From the cell containing the given text, extract its center point as [X, Y] coordinate. 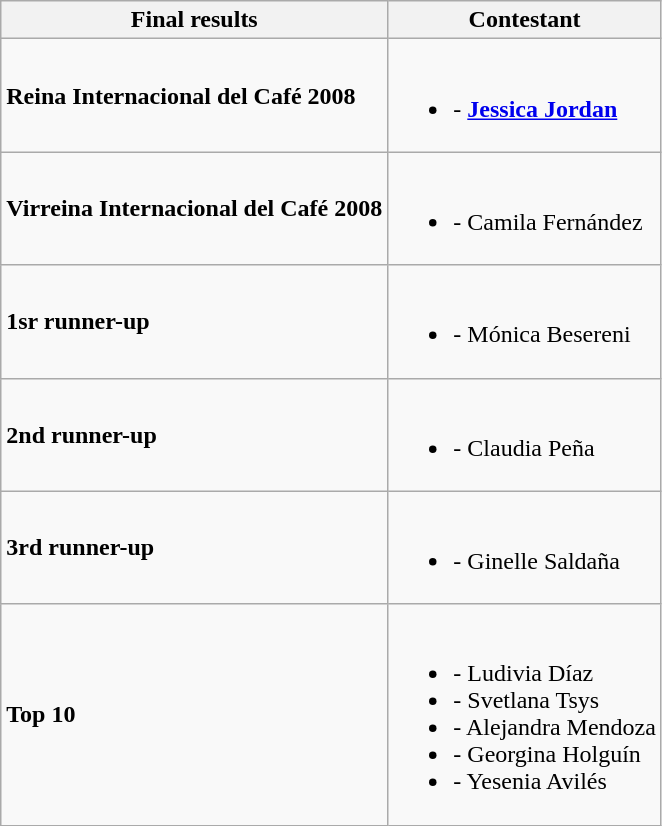
3rd runner-up [194, 548]
- Mónica Besereni [525, 322]
2nd runner-up [194, 434]
Contestant [525, 20]
Top 10 [194, 714]
- Claudia Peña [525, 434]
- Camila Fernández [525, 208]
Final results [194, 20]
- Ginelle Saldaña [525, 548]
Reina Internacional del Café 2008 [194, 96]
- Ludivia Díaz - Svetlana Tsys - Alejandra Mendoza - Georgina Holguín - Yesenia Avilés [525, 714]
- Jessica Jordan [525, 96]
Virreina Internacional del Café 2008 [194, 208]
1sr runner-up [194, 322]
